For the text-containing cell, return its midpoint in [x, y] coordinate format. 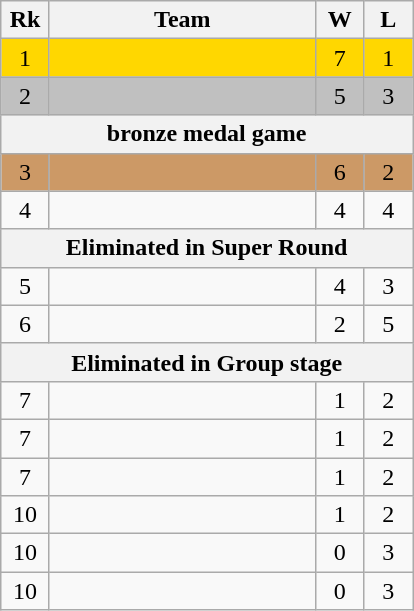
Team [182, 20]
Eliminated in Super Round [207, 248]
L [388, 20]
bronze medal game [207, 134]
Rk [26, 20]
W [340, 20]
Eliminated in Group stage [207, 362]
